For the text-containing cell, return its midpoint in (x, y) coordinate format. 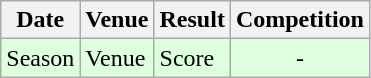
Score (192, 58)
- (300, 58)
Date (40, 20)
Result (192, 20)
Season (40, 58)
Competition (300, 20)
